Return the [x, y] coordinate for the center point of the cell that contains the specified text.  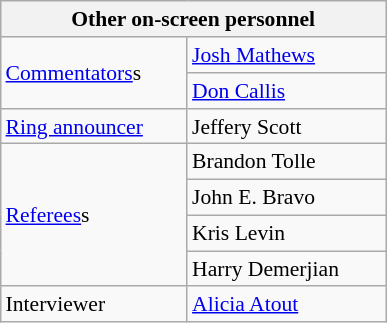
Brandon Tolle [286, 162]
Ring announcer [94, 126]
Jeffery Scott [286, 126]
Interviewer [94, 304]
Harry Demerjian [286, 269]
Alicia Atout [286, 304]
Kris Levin [286, 233]
Commentatorss [94, 72]
John E. Bravo [286, 197]
Refereess [94, 215]
Don Callis [286, 91]
Josh Mathews [286, 55]
Other on-screen personnel [194, 19]
